For the text-containing cell, return its midpoint in (x, y) coordinate format. 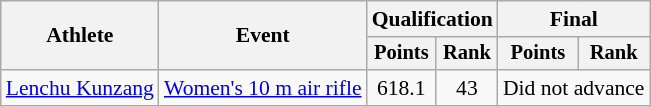
618.1 (402, 88)
Athlete (80, 36)
43 (467, 88)
Did not advance (574, 88)
Event (263, 36)
Final (574, 19)
Qualification (432, 19)
Women's 10 m air rifle (263, 88)
Lenchu Kunzang (80, 88)
